Detect which cell encompasses the target text, then output its [X, Y] center coordinate. 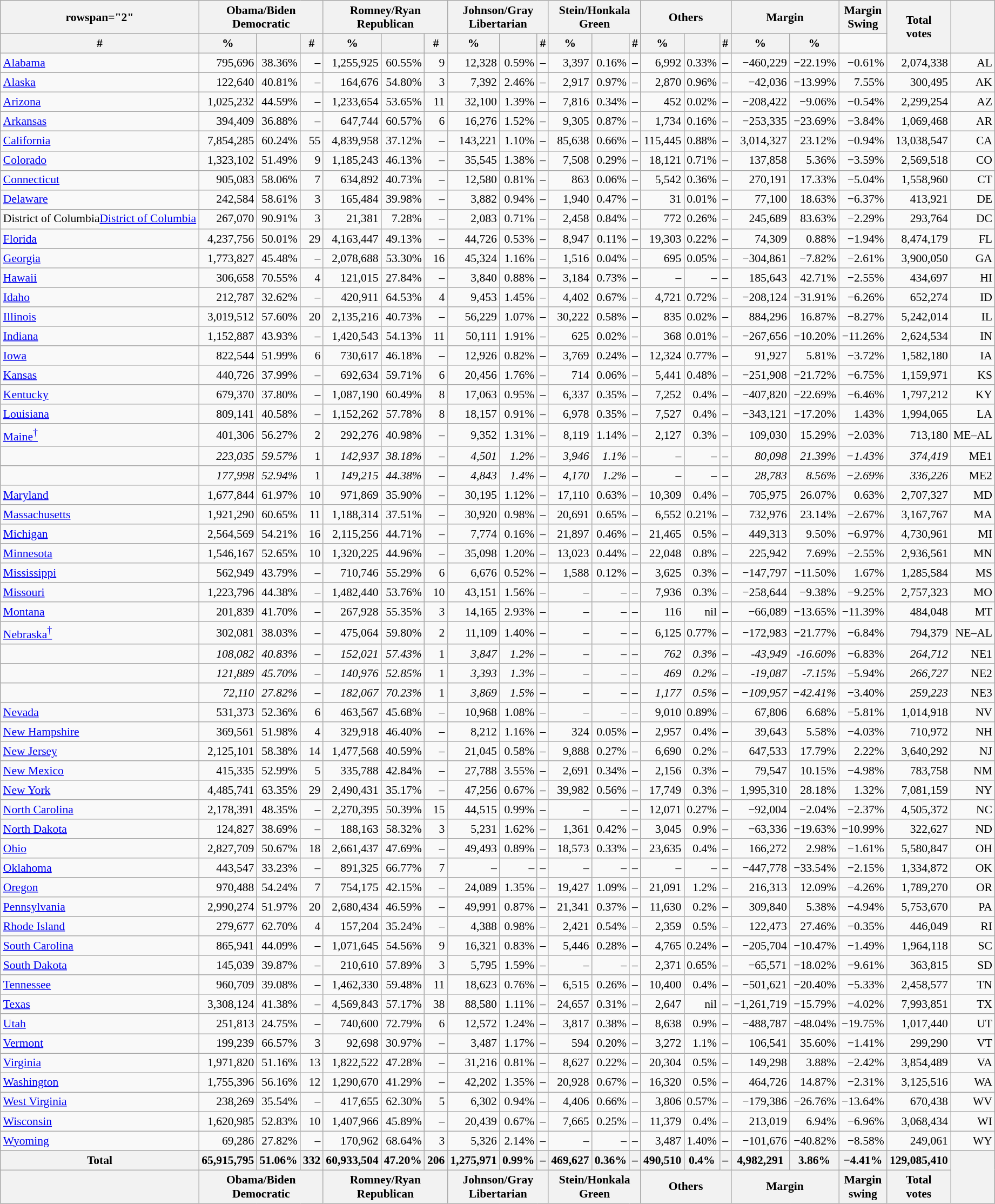
West Virginia [99, 1102]
GA [973, 258]
−208,124 [761, 297]
3,882 [473, 199]
39.08% [278, 985]
1.39% [519, 102]
1.20% [519, 553]
−13.65% [815, 612]
42.15% [403, 888]
679,370 [228, 394]
Nevada [99, 712]
−65,571 [761, 966]
VA [973, 1063]
2,917 [570, 83]
1,188,314 [352, 514]
44.59% [278, 102]
6,125 [662, 633]
Oregon [99, 888]
17,063 [473, 394]
38.18% [403, 456]
51.97% [278, 907]
NM [973, 771]
0.95% [519, 394]
108,082 [228, 654]
46.13% [403, 160]
51.06% [278, 1160]
329,918 [352, 732]
2,680,434 [352, 907]
AZ [973, 102]
24,657 [570, 1005]
−2.61% [863, 258]
43.79% [278, 573]
0.29% [610, 160]
5,542 [662, 180]
7,527 [662, 414]
47.69% [403, 848]
4,765 [662, 946]
251,813 [228, 1024]
1.91% [519, 336]
1.32% [863, 790]
−42.41% [815, 693]
ME2 [973, 476]
1.24% [519, 1024]
52.83% [278, 1121]
−501,621 [761, 985]
2,661,437 [352, 848]
57.60% [278, 317]
−1.41% [863, 1044]
−22.69% [815, 394]
15.29% [815, 435]
0.83% [519, 946]
57.89% [403, 966]
1,152,887 [228, 336]
−13.64% [863, 1102]
−0.35% [863, 927]
Kentucky [99, 394]
891,325 [352, 868]
42.84% [403, 771]
164,676 [352, 83]
40.59% [403, 751]
647,744 [352, 122]
−1,261,719 [761, 1005]
58.06% [278, 180]
Idaho [99, 297]
DE [973, 199]
New York [99, 790]
NC [973, 810]
6,978 [570, 414]
7.55% [863, 83]
21,897 [570, 534]
18 [312, 848]
35.90% [403, 495]
2,624,534 [919, 336]
Indiana [99, 336]
Vermont [99, 1044]
1.10% [519, 141]
−5.04% [863, 180]
38.69% [278, 829]
60.57% [403, 122]
3,184 [570, 278]
8,119 [570, 435]
rowspan="2" [99, 17]
−2.04% [815, 810]
1,677,844 [228, 495]
1.45% [519, 297]
201,839 [228, 612]
45.68% [403, 712]
39,982 [570, 790]
UT [973, 1024]
0.96% [702, 83]
4,388 [473, 927]
336,226 [919, 476]
7,993,851 [919, 1005]
157,204 [352, 927]
115,445 [662, 141]
2,178,391 [228, 810]
1,233,654 [352, 102]
40.58% [278, 414]
32.62% [278, 297]
905,083 [228, 180]
9,352 [473, 435]
16,320 [662, 1082]
IL [973, 317]
21,341 [570, 907]
3,900,050 [919, 258]
417,655 [352, 1102]
30.97% [403, 1044]
122,640 [228, 83]
3,167,767 [919, 514]
38.03% [278, 633]
53.30% [403, 258]
47,256 [473, 790]
374,419 [919, 456]
12,926 [473, 356]
142,937 [352, 456]
1,588 [570, 573]
6.94% [815, 1121]
3,308,124 [228, 1005]
1,407,966 [352, 1121]
−10.20% [815, 336]
970,488 [228, 888]
2,074,338 [919, 63]
60.65% [278, 514]
469,627 [570, 1160]
11,630 [662, 907]
WA [973, 1082]
AL [973, 63]
−6.75% [863, 375]
12,580 [473, 180]
Iowa [99, 356]
57.17% [403, 1005]
−2.29% [863, 219]
23.12% [815, 141]
3,840 [473, 278]
1.12% [519, 495]
22,048 [662, 553]
70.23% [403, 693]
740,600 [352, 1024]
1,546,167 [228, 553]
2.93% [519, 612]
0.37% [610, 907]
2,936,561 [919, 553]
−179,386 [761, 1102]
27.84% [403, 278]
0.76% [519, 985]
809,141 [228, 414]
2,870 [662, 83]
4,839,958 [352, 141]
49.13% [403, 239]
51.99% [278, 356]
−2.03% [863, 435]
11,379 [662, 1121]
Washington [99, 1082]
5.58% [815, 732]
18,573 [570, 848]
−5.94% [863, 673]
−2.15% [863, 868]
199,239 [228, 1044]
12,071 [662, 810]
5,580,847 [919, 848]
Arkansas [99, 122]
713,180 [919, 435]
16,321 [473, 946]
MI [973, 534]
66.57% [278, 1044]
0.28% [610, 946]
65,915,795 [228, 1160]
1,323,102 [228, 160]
52.65% [278, 553]
−407,820 [761, 394]
2,458,577 [919, 985]
39.98% [403, 199]
50,111 [473, 336]
0.52% [519, 573]
783,758 [919, 771]
17,110 [570, 495]
2,127 [662, 435]
TX [973, 1005]
4,402 [570, 297]
45.48% [278, 258]
13 [312, 1063]
18,623 [473, 985]
6,337 [570, 394]
4,163,447 [352, 239]
245,689 [761, 219]
18,157 [473, 414]
44,515 [473, 810]
562,949 [228, 573]
−147,797 [761, 573]
206 [436, 1160]
Wisconsin [99, 1121]
1,620,985 [228, 1121]
−21.77% [815, 633]
3,817 [570, 1024]
401,306 [228, 435]
0.31% [610, 1005]
Total [99, 1160]
1.59% [519, 966]
7,816 [570, 102]
40.83% [278, 654]
434,697 [919, 278]
54.13% [403, 336]
270,191 [761, 180]
9,453 [473, 297]
7,508 [570, 160]
RI [973, 927]
51.16% [278, 1063]
9.50% [815, 534]
267,070 [228, 219]
62.30% [403, 1102]
14,165 [473, 612]
705,975 [761, 495]
60.55% [403, 63]
463,567 [352, 712]
299,290 [919, 1044]
Delaware [99, 199]
1.56% [519, 592]
2,135,216 [352, 317]
70.55% [278, 278]
1,014,918 [919, 712]
44,726 [473, 239]
54.80% [403, 83]
5,753,670 [919, 907]
21,381 [352, 219]
50.01% [278, 239]
CA [973, 141]
South Carolina [99, 946]
1.5% [519, 693]
Oklahoma [99, 868]
6.68% [815, 712]
37.12% [403, 141]
625 [570, 336]
106,541 [761, 1044]
CT [973, 180]
NE1 [973, 654]
4,485,741 [228, 790]
7,252 [662, 394]
2,647 [662, 1005]
145,039 [228, 966]
−4.41% [863, 1160]
−172,983 [761, 633]
−15.79% [815, 1005]
21,045 [473, 751]
16.87% [815, 317]
1.08% [519, 712]
−6.26% [863, 297]
63.35% [278, 790]
3.86% [815, 1160]
−253,335 [761, 122]
60.24% [278, 141]
OK [973, 868]
0.59% [519, 63]
2,299,254 [919, 102]
39.87% [278, 966]
2,083 [473, 219]
0.38% [610, 1024]
−2.42% [863, 1063]
2,125,101 [228, 751]
51.49% [278, 160]
59.71% [403, 375]
1,482,440 [352, 592]
6,302 [473, 1102]
Kansas [99, 375]
92,698 [352, 1044]
1,940 [570, 199]
WV [973, 1102]
594 [570, 1044]
2,564,569 [228, 534]
293,764 [919, 219]
NE2 [973, 673]
44.09% [278, 946]
4,730,961 [919, 534]
0.97% [610, 83]
Georgia [99, 258]
54.56% [403, 946]
−11.39% [863, 612]
865,941 [228, 946]
23.14% [815, 514]
8,474,179 [919, 239]
FL [973, 239]
Arizona [99, 102]
1.43% [863, 414]
1.76% [519, 375]
1,971,820 [228, 1063]
46.40% [403, 732]
DC [973, 219]
49,991 [473, 907]
3,014,327 [761, 141]
2,458 [570, 219]
1.52% [519, 122]
2,569,518 [919, 160]
306,658 [228, 278]
3,847 [473, 654]
64.53% [403, 297]
IA [973, 356]
5.38% [815, 907]
−4.02% [863, 1005]
185,643 [761, 278]
363,815 [919, 966]
43,151 [473, 592]
2,990,274 [228, 907]
46.18% [403, 356]
−5.33% [863, 985]
212,787 [228, 297]
452 [662, 102]
55.29% [403, 573]
41.38% [278, 1005]
394,409 [228, 122]
116 [662, 612]
69,286 [228, 1141]
475,064 [352, 633]
647,533 [761, 751]
Missouri [99, 592]
420,911 [352, 297]
0.8% [702, 553]
1,558,960 [919, 180]
NV [973, 712]
3,625 [662, 573]
490,510 [662, 1160]
9,010 [662, 712]
1,734 [662, 122]
Wyoming [99, 1141]
35.54% [278, 1102]
South Dakota [99, 966]
732,976 [761, 514]
754,175 [352, 888]
3,869 [473, 693]
835 [662, 317]
OH [973, 848]
−10.99% [863, 829]
7,392 [473, 83]
1,017,440 [919, 1024]
61.97% [278, 495]
11,109 [473, 633]
1,477,568 [352, 751]
NE3 [973, 693]
−205,704 [761, 946]
44.71% [403, 534]
7.69% [815, 553]
58.61% [278, 199]
Alabama [99, 63]
6,552 [662, 514]
2,156 [662, 771]
5,242,014 [919, 317]
−20.40% [815, 985]
292,276 [352, 435]
863 [570, 180]
822,544 [228, 356]
0.44% [610, 553]
New Mexico [99, 771]
28,783 [761, 476]
57.78% [403, 414]
1,255,925 [352, 63]
4,843 [473, 476]
−4.26% [863, 888]
2,490,431 [352, 790]
LA [973, 414]
152,021 [352, 654]
−10.47% [815, 946]
1.17% [519, 1044]
121,015 [352, 278]
15 [436, 810]
−33.54% [815, 868]
121,889 [228, 673]
223,035 [228, 456]
Massachusetts [99, 514]
1,159,971 [919, 375]
SC [973, 946]
KY [973, 394]
368 [662, 336]
1.14% [610, 435]
8,947 [570, 239]
12,328 [473, 63]
140,976 [352, 673]
PA [973, 907]
324 [570, 732]
4,505,372 [919, 810]
1,516 [570, 258]
New Hampshire [99, 732]
266,727 [919, 673]
166,272 [761, 848]
188,163 [352, 829]
−304,861 [761, 258]
−26.76% [815, 1102]
170,962 [352, 1141]
1,789,270 [919, 888]
35.17% [403, 790]
45,324 [473, 258]
−0.61% [863, 63]
Louisiana [99, 414]
California [99, 141]
Mississippi [99, 573]
18,121 [662, 160]
1.4% [519, 476]
38 [436, 1005]
−460,229 [761, 63]
−208,422 [761, 102]
Colorado [99, 160]
Utah [99, 1024]
-19,087 [761, 673]
13,038,547 [919, 141]
−63,336 [761, 829]
3,125,516 [919, 1082]
−8.27% [863, 317]
72,110 [228, 693]
1,071,645 [352, 946]
60.49% [403, 394]
TN [973, 985]
−1.94% [863, 239]
38.36% [278, 63]
33.23% [278, 868]
2,707,327 [919, 495]
39,643 [761, 732]
1,069,468 [919, 122]
1.09% [610, 888]
72.79% [403, 1024]
28.18% [815, 790]
772 [662, 219]
51.98% [278, 732]
531,373 [228, 712]
−3.72% [863, 356]
309,840 [761, 907]
182,067 [352, 693]
267,928 [352, 612]
794,379 [919, 633]
369,561 [228, 732]
484,048 [919, 612]
0.25% [610, 1121]
−101,676 [761, 1141]
13,023 [570, 553]
2.46% [519, 83]
59.80% [403, 633]
2,359 [662, 927]
165,484 [352, 199]
300,495 [919, 83]
225,942 [761, 553]
57.43% [403, 654]
−42,036 [761, 83]
216,313 [761, 888]
1,964,118 [919, 946]
−488,787 [761, 1024]
440,726 [228, 375]
MO [973, 592]
−11.26% [863, 336]
652,274 [919, 297]
21,465 [662, 534]
1,420,543 [352, 336]
2.98% [815, 848]
−31.91% [815, 297]
HI [973, 278]
443,547 [228, 868]
43.93% [278, 336]
0.42% [610, 829]
0.12% [610, 573]
795,696 [228, 63]
62.70% [278, 927]
27,788 [473, 771]
2,421 [570, 927]
0.21% [702, 514]
42,202 [473, 1082]
−6.37% [863, 199]
3.88% [815, 1063]
16,276 [473, 122]
12.09% [815, 888]
27.46% [815, 927]
35.24% [403, 927]
3,806 [662, 1102]
3,068,434 [919, 1121]
5.36% [815, 160]
7,665 [570, 1121]
3,946 [570, 456]
1,275,971 [473, 1160]
Marginswing [863, 1187]
12,324 [662, 356]
Nebraska† [99, 633]
0.20% [610, 1044]
213,019 [761, 1121]
1,185,243 [352, 160]
4,237,756 [228, 239]
14.87% [815, 1082]
53.65% [403, 102]
41.29% [403, 1082]
Rhode Island [99, 927]
−1.43% [863, 456]
ME1 [973, 456]
1,290,670 [352, 1082]
1,755,396 [228, 1082]
0.53% [519, 239]
20,304 [662, 1063]
−258,644 [761, 592]
1,223,796 [228, 592]
24,089 [473, 888]
Ohio [99, 848]
47.28% [403, 1063]
26.07% [815, 495]
2.14% [519, 1141]
2,078,688 [352, 258]
56.27% [278, 435]
12,572 [473, 1024]
5,446 [570, 946]
North Carolina [99, 810]
264,712 [919, 654]
Hawaii [99, 278]
21.39% [815, 456]
1,773,827 [228, 258]
2,757,323 [919, 592]
−109,957 [761, 693]
−19.63% [815, 829]
Maryland [99, 495]
−267,656 [761, 336]
3,393 [473, 673]
0.82% [519, 356]
New Jersey [99, 751]
3.55% [519, 771]
Michigan [99, 534]
−0.54% [863, 102]
47.20% [403, 1160]
2,957 [662, 732]
20,456 [473, 375]
14 [312, 751]
42.71% [815, 278]
−6.46% [863, 394]
53.76% [403, 592]
0.54% [610, 927]
48.35% [278, 810]
−4.03% [863, 732]
WI [973, 1121]
3,272 [662, 1044]
ND [973, 829]
4,569,843 [352, 1005]
59.48% [403, 985]
MD [973, 495]
1,334,872 [919, 868]
−5.81% [863, 712]
OR [973, 888]
0.46% [610, 534]
52.36% [278, 712]
0.72% [702, 297]
1,822,522 [352, 1063]
54.21% [278, 534]
1,285,584 [919, 573]
4,721 [662, 297]
−66,089 [761, 612]
5,441 [662, 375]
177,998 [228, 476]
52.85% [403, 673]
20,439 [473, 1121]
60,933,504 [352, 1160]
960,709 [228, 985]
-16.60% [815, 654]
77,100 [761, 199]
59.57% [278, 456]
710,972 [919, 732]
4,982,291 [761, 1160]
80,098 [761, 456]
8.56% [815, 476]
2.22% [863, 751]
0.48% [702, 375]
249,061 [919, 1141]
464,726 [761, 1082]
2,270,395 [352, 810]
18.63% [815, 199]
6,992 [662, 63]
634,892 [352, 180]
302,081 [228, 633]
122,473 [761, 927]
District of ColumbiaDistrict of Columbia [99, 219]
20,928 [570, 1082]
6,515 [570, 985]
3,854,489 [919, 1063]
90.91% [278, 219]
AK [973, 83]
259,223 [919, 693]
ID [973, 297]
−447,778 [761, 868]
54.24% [278, 888]
332 [312, 1160]
1.3% [519, 673]
5,795 [473, 966]
−23.69% [815, 122]
17.79% [815, 751]
9,888 [570, 751]
41.70% [278, 612]
Illinois [99, 317]
446,049 [919, 927]
68.64% [403, 1141]
31,216 [473, 1063]
−13.99% [815, 83]
−17.20% [815, 414]
1,921,290 [228, 514]
67,806 [761, 712]
Pennsylvania [99, 907]
35,098 [473, 553]
49,493 [473, 848]
−9.38% [815, 592]
−7.82% [815, 258]
2,827,709 [228, 848]
50.39% [403, 810]
−92,004 [761, 810]
7,081,159 [919, 790]
17.33% [815, 180]
−1.49% [863, 946]
1,995,310 [761, 790]
5,231 [473, 829]
1,025,232 [228, 102]
124,827 [228, 829]
3,019,512 [228, 317]
0.57% [702, 1102]
149,215 [352, 476]
137,858 [761, 160]
−40.82% [815, 1141]
449,313 [761, 534]
971,869 [352, 495]
WY [973, 1141]
MA [973, 514]
710,746 [352, 573]
0.73% [610, 278]
5,326 [473, 1141]
50.67% [278, 848]
1,797,212 [919, 394]
−4.98% [863, 771]
−8.58% [863, 1141]
35,545 [473, 160]
−6.97% [863, 534]
30,222 [570, 317]
335,788 [352, 771]
7,936 [662, 592]
52.94% [278, 476]
1,320,225 [352, 553]
7.28% [403, 219]
21,091 [662, 888]
8,638 [662, 1024]
40.81% [278, 83]
−9.25% [863, 592]
884,296 [761, 317]
1,361 [570, 829]
58.38% [278, 751]
0.11% [610, 239]
10.15% [815, 771]
46.59% [403, 907]
30,195 [473, 495]
−4.94% [863, 907]
0.04% [610, 258]
91,927 [761, 356]
−9.06% [815, 102]
40.98% [403, 435]
88,580 [473, 1005]
Montana [99, 612]
210,610 [352, 966]
37.51% [403, 514]
-7.15% [815, 673]
37.99% [278, 375]
695 [662, 258]
MN [973, 553]
Tennessee [99, 985]
23,635 [662, 848]
279,677 [228, 927]
Florida [99, 239]
1.62% [519, 829]
−6.96% [863, 1121]
VT [973, 1044]
−9.61% [863, 966]
2,371 [662, 966]
−18.02% [815, 966]
19,303 [662, 239]
3,640,292 [919, 751]
−22.19% [815, 63]
24.75% [278, 1024]
413,921 [919, 199]
12 [312, 1082]
415,335 [228, 771]
3,045 [662, 829]
-43,949 [761, 654]
2,115,256 [352, 534]
−11.50% [815, 573]
CO [973, 160]
NY [973, 790]
56.16% [278, 1082]
20,691 [570, 514]
17,749 [662, 790]
1.67% [863, 573]
6,676 [473, 573]
143,221 [473, 141]
KS [973, 375]
66.77% [403, 868]
Alaska [99, 83]
−1.61% [863, 848]
Texas [99, 1005]
4,170 [570, 476]
1,994,065 [919, 414]
SD [973, 966]
37.80% [278, 394]
44.96% [403, 553]
149,298 [761, 1063]
1,462,330 [352, 985]
MS [973, 573]
0.56% [610, 790]
30,920 [473, 514]
5.81% [815, 356]
55 [312, 141]
1,177 [662, 693]
714 [570, 375]
1.31% [519, 435]
109,030 [761, 435]
74,309 [761, 239]
−343,121 [761, 414]
469 [662, 673]
AR [973, 122]
Virginia [99, 1063]
692,634 [352, 375]
0.47% [610, 199]
10,400 [662, 985]
36.88% [278, 122]
9,305 [570, 122]
730,617 [352, 356]
Maine† [99, 435]
−48.04% [815, 1024]
1.07% [519, 317]
83.63% [815, 219]
7,854,285 [228, 141]
52.99% [278, 771]
35.60% [815, 1044]
8,627 [570, 1063]
MT [973, 612]
NH [973, 732]
1,152,262 [352, 414]
56,229 [473, 317]
45.89% [403, 1121]
North Dakota [99, 829]
NJ [973, 751]
Connecticut [99, 180]
2,691 [570, 771]
0.84% [610, 219]
ME–AL [973, 435]
242,584 [228, 199]
−6.84% [863, 633]
NE–AL [973, 633]
3,397 [570, 63]
−2.31% [863, 1082]
−2.67% [863, 514]
4,501 [473, 456]
4,406 [570, 1102]
8,212 [473, 732]
−21.72% [815, 375]
−6.83% [863, 654]
762 [662, 654]
1,087,190 [352, 394]
85,638 [570, 141]
238,269 [228, 1102]
0.91% [519, 414]
322,627 [919, 829]
−3.59% [863, 160]
−3.84% [863, 122]
79,547 [761, 771]
Minnesota [99, 553]
32,100 [473, 102]
−0.94% [863, 141]
−251,908 [761, 375]
−3.40% [863, 693]
55.35% [403, 612]
1.38% [519, 160]
45.70% [278, 673]
129,085,410 [919, 1160]
−2.69% [863, 476]
1.11% [519, 1005]
MarginSwing [863, 17]
7,774 [473, 534]
IN [973, 336]
−19.75% [863, 1024]
31 [662, 199]
−2.37% [863, 810]
1,582,180 [919, 356]
10,968 [473, 712]
3,769 [570, 356]
10,309 [662, 495]
6,690 [662, 751]
19,427 [570, 888]
670,438 [919, 1102]
58.32% [403, 829]
